Output the [X, Y] coordinate of the center of the cell containing the given text.  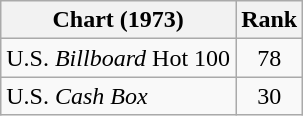
U.S. Cash Box [118, 96]
30 [270, 96]
Rank [270, 20]
U.S. Billboard Hot 100 [118, 58]
78 [270, 58]
Chart (1973) [118, 20]
